From the cell containing the given text, extract its center point as (X, Y) coordinate. 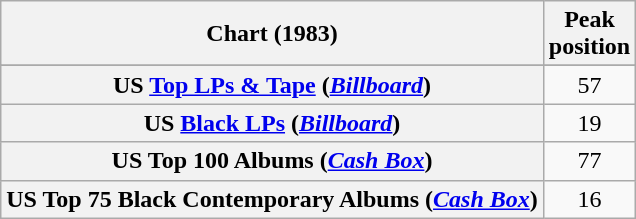
Chart (1983) (272, 34)
US Top 75 Black Contemporary Albums (Cash Box) (272, 199)
Peakposition (589, 34)
US Top 100 Albums (Cash Box) (272, 161)
US Top LPs & Tape (Billboard) (272, 85)
77 (589, 161)
16 (589, 199)
US Black LPs (Billboard) (272, 123)
19 (589, 123)
57 (589, 85)
